Pinpoint the cell where the given text exists, returning its [X, Y] midpoint coordinate. 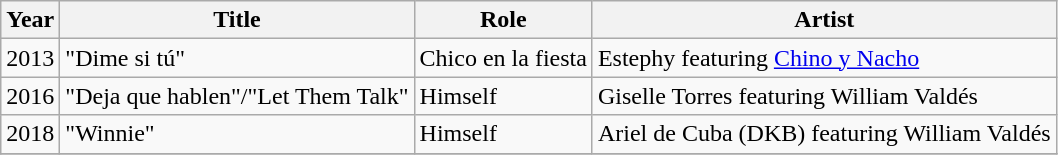
Artist [824, 20]
2016 [30, 96]
"Dime si tú" [237, 58]
"Winnie" [237, 134]
Ariel de Cuba (DKB) featuring William Valdés [824, 134]
Title [237, 20]
Estephy featuring Chino y Nacho [824, 58]
Role [503, 20]
Giselle Torres featuring William Valdés [824, 96]
2013 [30, 58]
Chico en la fiesta [503, 58]
"Deja que hablen"/"Let Them Talk" [237, 96]
Year [30, 20]
2018 [30, 134]
